Capture the cell that displays the provided text and extract its [X, Y] central coordinate. 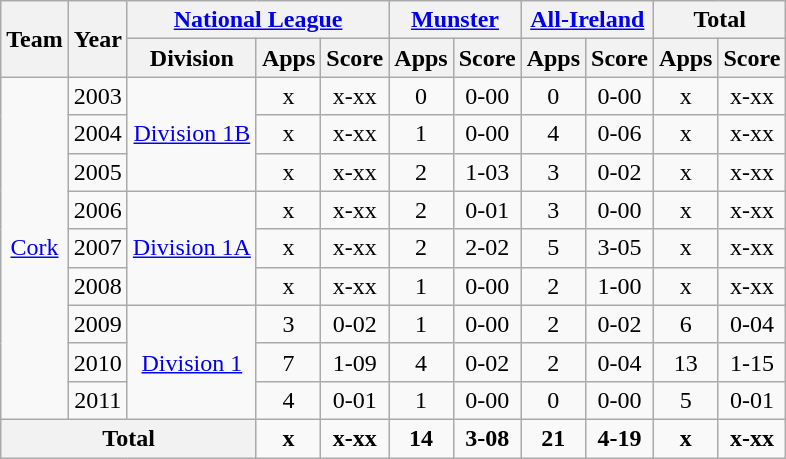
1-15 [752, 362]
1-00 [620, 286]
Division 1B [192, 134]
13 [686, 362]
2009 [98, 324]
2007 [98, 248]
6 [686, 324]
2-02 [487, 248]
Division 1A [192, 248]
3-08 [487, 438]
National League [258, 20]
2006 [98, 210]
3-05 [620, 248]
4-19 [620, 438]
1-09 [355, 362]
1-03 [487, 172]
0-06 [620, 134]
2010 [98, 362]
2005 [98, 172]
Division 1 [192, 362]
Team [35, 39]
2008 [98, 286]
7 [288, 362]
All-Ireland [587, 20]
Munster [455, 20]
2004 [98, 134]
Year [98, 39]
Division [192, 58]
14 [421, 438]
Cork [35, 248]
2011 [98, 400]
2003 [98, 96]
21 [553, 438]
